Output the [x, y] coordinate of the center of the cell containing the given text.  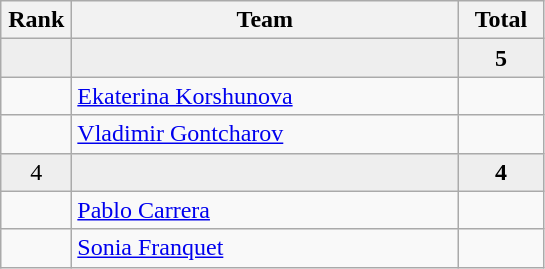
Sonia Franquet [265, 248]
5 [501, 58]
Total [501, 20]
Ekaterina Korshunova [265, 96]
Rank [36, 20]
Team [265, 20]
Pablo Carrera [265, 210]
Vladimir Gontcharov [265, 134]
